Return the (X, Y) coordinate for the center point of the cell that contains the specified text.  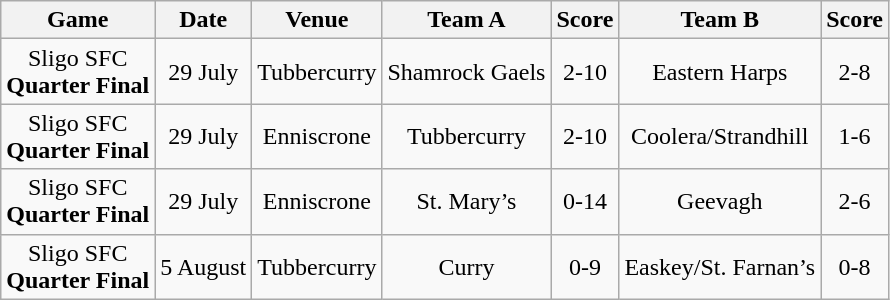
0-14 (585, 202)
5 August (204, 266)
St. Mary’s (466, 202)
Game (78, 20)
Venue (317, 20)
Date (204, 20)
Team B (720, 20)
Eastern Harps (720, 72)
Easkey/St. Farnan’s (720, 266)
Geevagh (720, 202)
2-8 (855, 72)
Coolera/Strandhill (720, 136)
Curry (466, 266)
Team A (466, 20)
0-9 (585, 266)
Shamrock Gaels (466, 72)
1-6 (855, 136)
2-6 (855, 202)
0-8 (855, 266)
